Pinpoint the cell where the given text exists, returning its (x, y) midpoint coordinate. 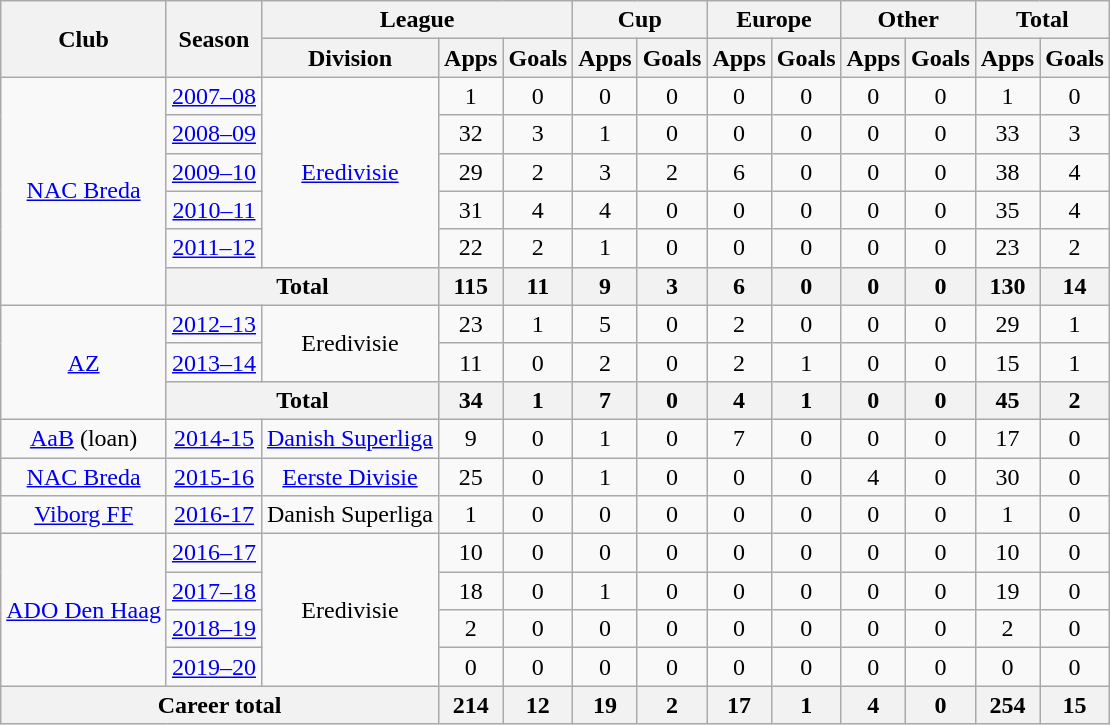
2015-16 (214, 477)
14 (1075, 286)
2014-15 (214, 438)
2009–10 (214, 172)
2013–14 (214, 362)
31 (471, 210)
Eerste Divisie (350, 477)
2017–18 (214, 591)
2016–17 (214, 553)
115 (471, 286)
ADO Den Haag (84, 610)
Cup (640, 20)
12 (538, 705)
2016-17 (214, 515)
45 (1007, 400)
38 (1007, 172)
2008–09 (214, 134)
Europe (774, 20)
Career total (220, 705)
Viborg FF (84, 515)
League (416, 20)
Division (350, 58)
AZ (84, 362)
30 (1007, 477)
214 (471, 705)
2019–20 (214, 667)
2010–11 (214, 210)
Club (84, 39)
Season (214, 39)
2007–08 (214, 96)
2011–12 (214, 248)
2012–13 (214, 324)
130 (1007, 286)
25 (471, 477)
2018–19 (214, 629)
AaB (loan) (84, 438)
34 (471, 400)
5 (605, 324)
18 (471, 591)
35 (1007, 210)
254 (1007, 705)
22 (471, 248)
Other (908, 20)
33 (1007, 134)
32 (471, 134)
